Pinpoint the cell where the given text exists, returning its (x, y) midpoint coordinate. 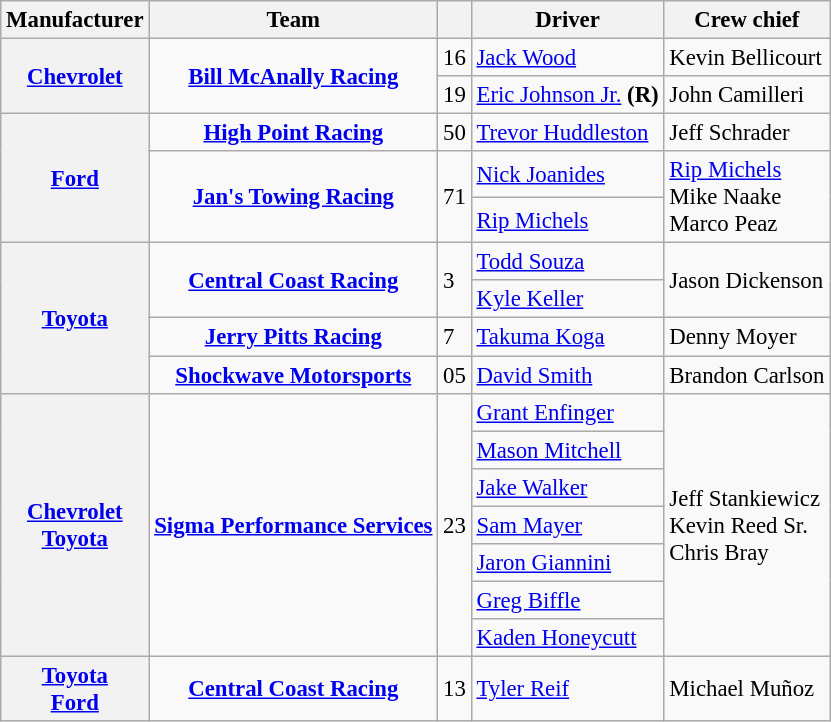
Mason Mitchell (568, 450)
Crew chief (747, 20)
Tyler Reif (568, 688)
Jason Dickenson (747, 280)
Ford (75, 178)
High Point Racing (294, 133)
Jerry Pitts Racing (294, 337)
Toyota Ford (75, 688)
Kyle Keller (568, 299)
23 (454, 524)
Toyota (75, 318)
Michael Muñoz (747, 688)
7 (454, 337)
Team (294, 20)
Rip Michels Mike Naake Marco Peaz (747, 197)
Kevin Bellicourt (747, 58)
Manufacturer (75, 20)
Bill McAnally Racing (294, 76)
Rip Michels (568, 220)
Chevrolet Toyota (75, 524)
Shockwave Motorsports (294, 375)
Jaron Giannini (568, 563)
Jeff Stankiewicz Kevin Reed Sr. Chris Bray (747, 524)
50 (454, 133)
Jack Wood (568, 58)
Grant Enfinger (568, 412)
Jake Walker (568, 487)
Greg Biffle (568, 600)
3 (454, 280)
Jan's Towing Racing (294, 197)
Denny Moyer (747, 337)
Trevor Huddleston (568, 133)
Todd Souza (568, 262)
Nick Joanides (568, 174)
Jeff Schrader (747, 133)
Sigma Performance Services (294, 524)
John Camilleri (747, 95)
Chevrolet (75, 76)
16 (454, 58)
Driver (568, 20)
Sam Mayer (568, 525)
13 (454, 688)
19 (454, 95)
71 (454, 197)
Brandon Carlson (747, 375)
Takuma Koga (568, 337)
Eric Johnson Jr. (R) (568, 95)
David Smith (568, 375)
05 (454, 375)
Kaden Honeycutt (568, 638)
